For the text-containing cell, return its midpoint in (X, Y) coordinate format. 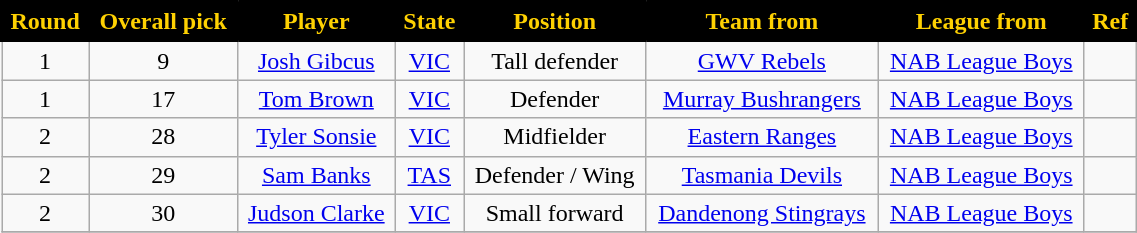
Dandenong Stingrays (762, 213)
17 (164, 99)
Player (316, 22)
Judson Clarke (316, 213)
Round (46, 22)
Tom Brown (316, 99)
Tall defender (555, 60)
Defender / Wing (555, 175)
Team from (762, 22)
9 (164, 60)
30 (164, 213)
League from (981, 22)
Defender (555, 99)
Ref (1110, 22)
GWV Rebels (762, 60)
Josh Gibcus (316, 60)
Midfielder (555, 137)
28 (164, 137)
Overall pick (164, 22)
TAS (430, 175)
Tyler Sonsie (316, 137)
Sam Banks (316, 175)
Small forward (555, 213)
29 (164, 175)
Position (555, 22)
Tasmania Devils (762, 175)
Eastern Ranges (762, 137)
State (430, 22)
Murray Bushrangers (762, 99)
